Determine the (x, y) coordinate at the center of the cell enclosing the given text.  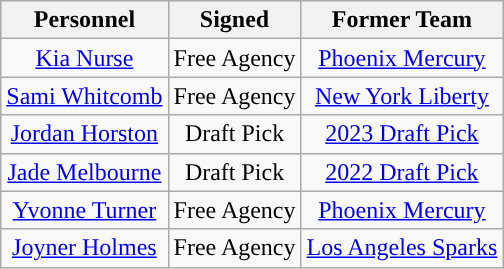
Sami Whitcomb (84, 96)
Jade Melbourne (84, 172)
Jordan Horston (84, 134)
Los Angeles Sparks (402, 248)
2022 Draft Pick (402, 172)
Kia Nurse (84, 58)
Personnel (84, 20)
2023 Draft Pick (402, 134)
Signed (234, 20)
New York Liberty (402, 96)
Former Team (402, 20)
Joyner Holmes (84, 248)
Yvonne Turner (84, 210)
